Locate the cell with the specified text and output its [x, y] center coordinate. 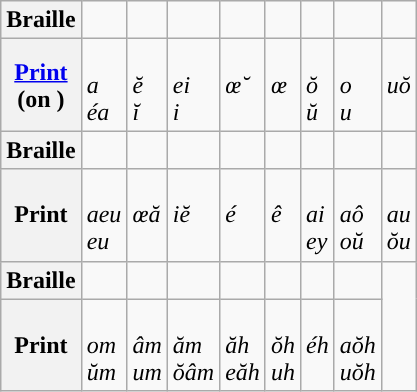
ou [358, 85]
aŏhuŏh [358, 345]
é [243, 215]
iĕ [193, 215]
aiey [317, 215]
ĕĭ [147, 85]
éh [317, 345]
auŏu [398, 215]
aeueu [104, 215]
ê [282, 215]
aéa [104, 85]
âmum [147, 345]
ŏhuh [282, 345]
ŏŭ [317, 85]
eii [193, 85]
ămŏâm [193, 345]
ăheăh [243, 345]
œ [282, 85]
œ̆ [243, 85]
œă [147, 215]
omŭm [104, 345]
aôoŭ [358, 215]
uŏ [398, 85]
Print(on ) [41, 85]
